For the text-containing cell, return its midpoint in (X, Y) coordinate format. 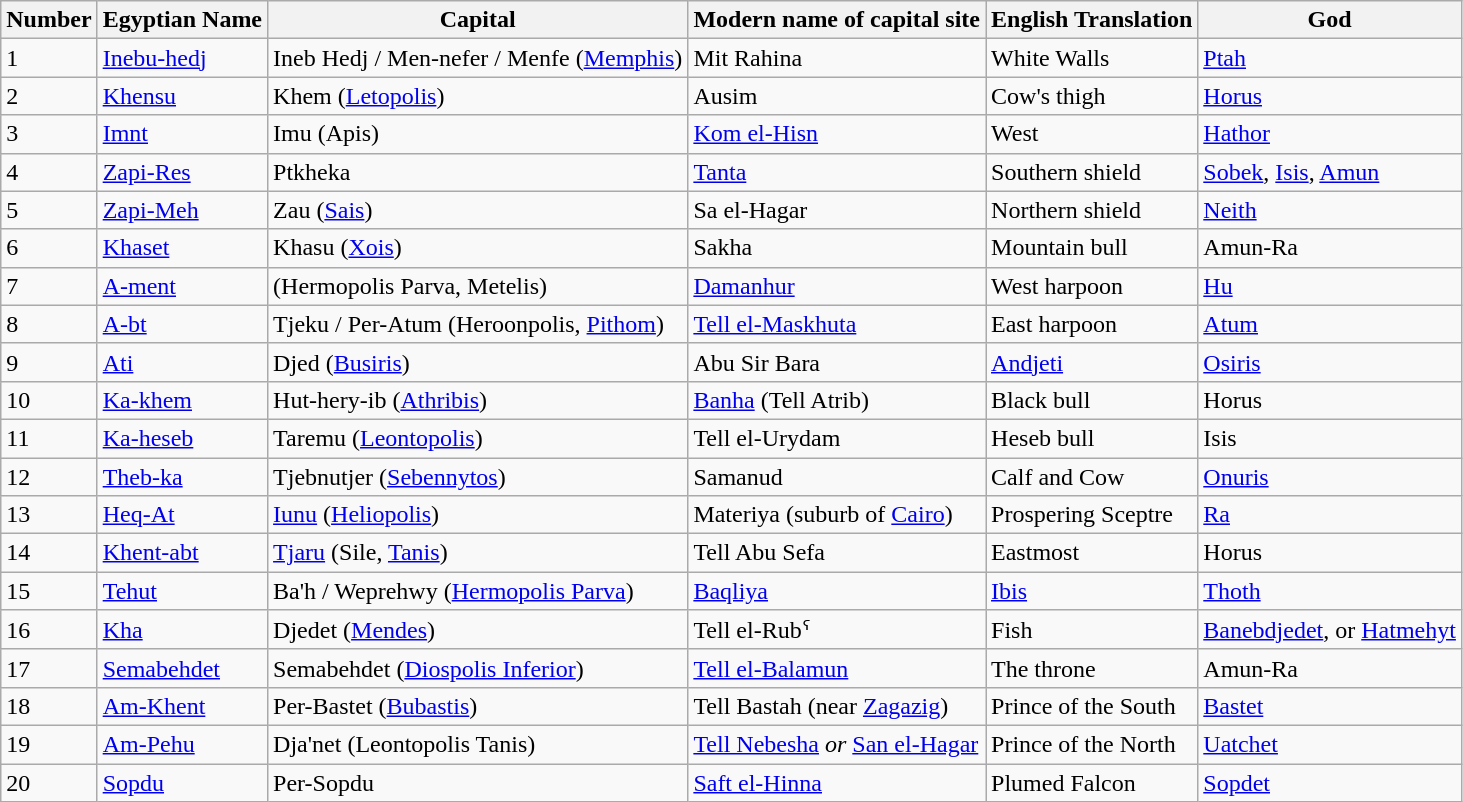
17 (49, 668)
Mountain bull (1092, 248)
Am-Pehu (182, 744)
Tell Abu Sefa (837, 553)
Southern shield (1092, 172)
Zapi-Res (182, 172)
Tehut (182, 591)
Uatchet (1330, 744)
Cow's thigh (1092, 96)
Materiya (suburb of Cairo) (837, 515)
Khem (Letopolis) (478, 96)
Tjeku / Per-Atum (Heroonpolis, Pithom) (478, 324)
Prince of the North (1092, 744)
A-bt (182, 324)
Djed (Busiris) (478, 362)
Per-Sopdu (478, 783)
15 (49, 591)
9 (49, 362)
Atum (1330, 324)
14 (49, 553)
Osiris (1330, 362)
Tell el-Urydam (837, 438)
Zapi-Meh (182, 210)
19 (49, 744)
Hut-hery-ib (Athribis) (478, 400)
Ra (1330, 515)
Zau (Sais) (478, 210)
Khaset (182, 248)
Djedet (Mendes) (478, 630)
Tjaru (Sile, Tanis) (478, 553)
Tanta (837, 172)
1 (49, 58)
Tell el-Maskhuta (837, 324)
Ka-heseb (182, 438)
Sopdet (1330, 783)
Inebu-hedj (182, 58)
Samanud (837, 477)
Khasu (Xois) (478, 248)
Modern name of capital site (837, 20)
Mit Rahina (837, 58)
Onuris (1330, 477)
6 (49, 248)
Capital (478, 20)
Tell el-Balamun (837, 668)
Semabehdet (Diospolis Inferior) (478, 668)
Northern shield (1092, 210)
Abu Sir Bara (837, 362)
Tell Nebesha or San el-Hagar (837, 744)
Black bull (1092, 400)
Heseb bull (1092, 438)
3 (49, 134)
Tjebnutjer (Sebennytos) (478, 477)
Baqliya (837, 591)
Neith (1330, 210)
20 (49, 783)
Imu (Apis) (478, 134)
Plumed Falcon (1092, 783)
Prospering Sceptre (1092, 515)
5 (49, 210)
(Hermopolis Parva, Metelis) (478, 286)
Fish (1092, 630)
Heq-At (182, 515)
Isis (1330, 438)
English Translation (1092, 20)
7 (49, 286)
Taremu (Leontopolis) (478, 438)
Andjeti (1092, 362)
11 (49, 438)
Banha (Tell Atrib) (837, 400)
Saft el-Hinna (837, 783)
Eastmost (1092, 553)
West (1092, 134)
Ptah (1330, 58)
God (1330, 20)
10 (49, 400)
Number (49, 20)
Imnt (182, 134)
Sopdu (182, 783)
Ausim (837, 96)
Ptkheka (478, 172)
2 (49, 96)
White Walls (1092, 58)
West harpoon (1092, 286)
Per-Bastet (Bubastis) (478, 706)
Thoth (1330, 591)
Theb-ka (182, 477)
12 (49, 477)
Banebdjedet, or Hatmehyt (1330, 630)
The throne (1092, 668)
Damanhur (837, 286)
Egyptian Name (182, 20)
Ineb Hedj / Men-nefer / Menfe (Memphis) (478, 58)
Ka-khem (182, 400)
Iunu (Heliopolis) (478, 515)
4 (49, 172)
Semabehdet (182, 668)
Calf and Cow (1092, 477)
16 (49, 630)
Ibis (1092, 591)
13 (49, 515)
Sa el-Hagar (837, 210)
Kom el-Hisn (837, 134)
Ba'h / Weprehwy (Hermopolis Parva) (478, 591)
18 (49, 706)
Bastet (1330, 706)
Hathor (1330, 134)
A-ment (182, 286)
Hu (1330, 286)
Am-Khent (182, 706)
Khensu (182, 96)
Sakha (837, 248)
Ati (182, 362)
Khent-abt (182, 553)
Kha (182, 630)
Prince of the South (1092, 706)
Tell el-Rubˁ (837, 630)
Sobek, Isis, Amun (1330, 172)
Tell Bastah (near Zagazig) (837, 706)
Dja'net (Leontopolis Tanis) (478, 744)
East harpoon (1092, 324)
8 (49, 324)
